Capture the cell that displays the provided text and extract its (x, y) central coordinate. 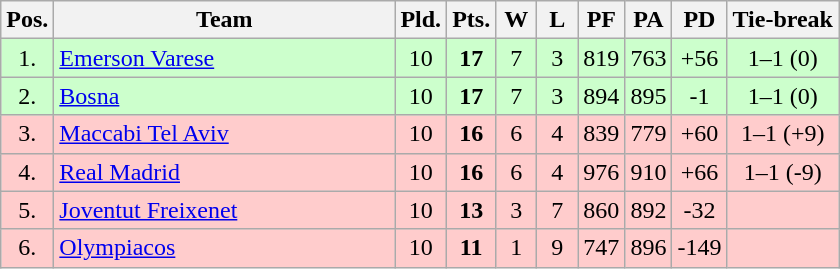
4. (28, 172)
Joventut Freixenet (224, 210)
839 (602, 134)
+60 (700, 134)
Olympiacos (224, 248)
-1 (700, 96)
976 (602, 172)
860 (602, 210)
Tie-break (783, 20)
Bosna (224, 96)
779 (648, 134)
763 (648, 58)
747 (602, 248)
Pts. (472, 20)
Maccabi Tel Aviv (224, 134)
892 (648, 210)
W (516, 20)
1 (516, 248)
819 (602, 58)
Pos. (28, 20)
+56 (700, 58)
1–1 (-9) (783, 172)
2. (28, 96)
896 (648, 248)
PF (602, 20)
Team (224, 20)
+66 (700, 172)
1–1 (+9) (783, 134)
895 (648, 96)
Emerson Varese (224, 58)
PD (700, 20)
5. (28, 210)
PA (648, 20)
11 (472, 248)
910 (648, 172)
Real Madrid (224, 172)
6. (28, 248)
3. (28, 134)
-32 (700, 210)
13 (472, 210)
9 (558, 248)
-149 (700, 248)
894 (602, 96)
Pld. (421, 20)
L (558, 20)
1. (28, 58)
